Extract the (X, Y) coordinate from the center of the cell holding the provided text.  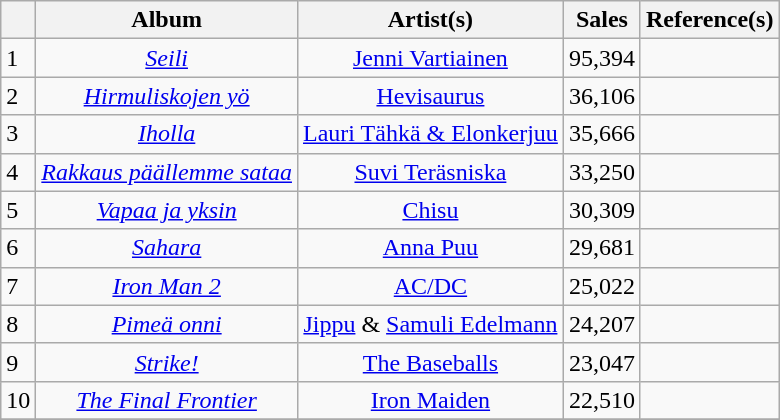
Strike! (167, 362)
29,681 (602, 248)
Chisu (430, 210)
Lauri Tähkä & Elonkerjuu (430, 134)
2 (18, 96)
Hevisaurus (430, 96)
Suvi Teräsniska (430, 172)
23,047 (602, 362)
36,106 (602, 96)
Iron Maiden (430, 400)
Jenni Vartiainen (430, 58)
5 (18, 210)
Iron Man 2 (167, 286)
AC/DC (430, 286)
10 (18, 400)
Seili (167, 58)
6 (18, 248)
Jippu & Samuli Edelmann (430, 324)
Pimeä onni (167, 324)
4 (18, 172)
1 (18, 58)
30,309 (602, 210)
25,022 (602, 286)
9 (18, 362)
Album (167, 20)
Artist(s) (430, 20)
35,666 (602, 134)
Hirmuliskojen yö (167, 96)
Anna Puu (430, 248)
Reference(s) (710, 20)
The Baseballs (430, 362)
Sahara (167, 248)
33,250 (602, 172)
7 (18, 286)
Sales (602, 20)
3 (18, 134)
Vapaa ja yksin (167, 210)
22,510 (602, 400)
95,394 (602, 58)
8 (18, 324)
Rakkaus päällemme sataa (167, 172)
Iholla (167, 134)
The Final Frontier (167, 400)
24,207 (602, 324)
